Find where the given text appears and provide that cell's center as (X, Y) coordinate. 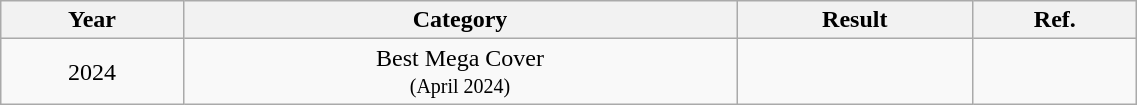
Result (855, 20)
Best Mega Cover(April 2024) (460, 72)
Year (92, 20)
Ref. (1055, 20)
2024 (92, 72)
Category (460, 20)
